Output the (x, y) coordinate of the center of the cell containing the given text.  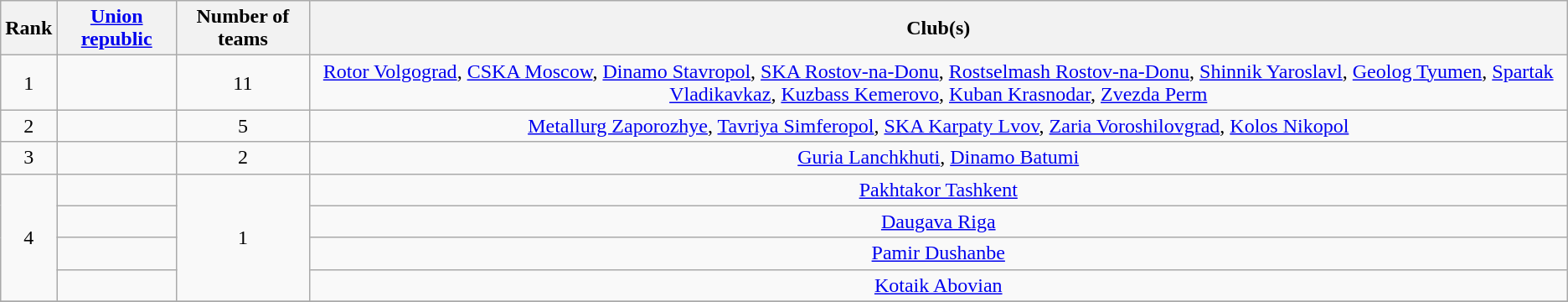
4 (28, 237)
3 (28, 158)
Metallurg Zaporozhye, Tavriya Simferopol, SKA Karpaty Lvov, Zaria Voroshilovgrad, Kolos Nikopol (938, 126)
Rank (28, 29)
Club(s) (938, 29)
Kotaik Abovian (938, 285)
Number of teams (243, 29)
Guria Lanchkhuti, Dinamo Batumi (938, 158)
Pamir Dushanbe (938, 253)
5 (243, 126)
Union republic (117, 29)
Daugava Riga (938, 221)
Pakhtakor Tashkent (938, 190)
11 (243, 82)
